Output the [x, y] coordinate of the center of the cell containing the given text.  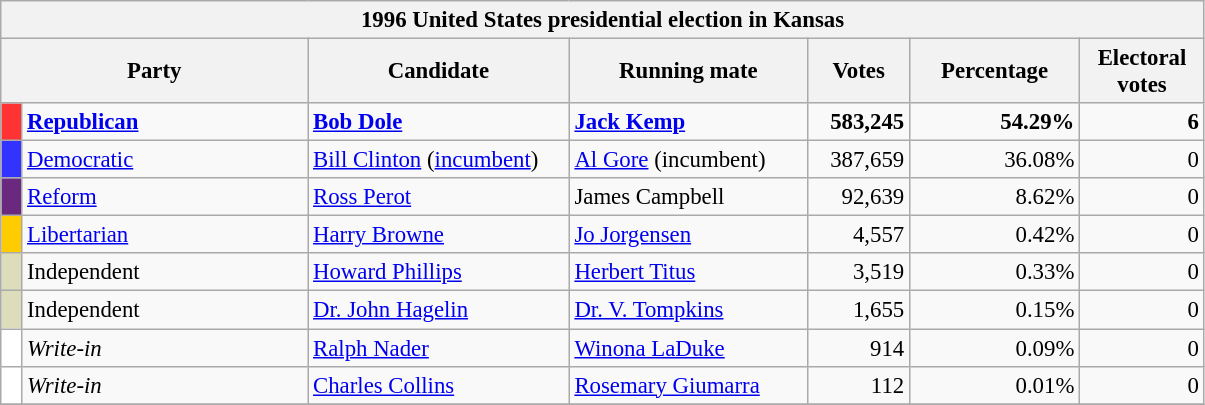
Votes [859, 72]
Ross Perot [438, 197]
Candidate [438, 72]
Reform [165, 197]
914 [859, 348]
8.62% [994, 197]
James Campbell [688, 197]
Jack Kemp [688, 122]
Jo Jorgensen [688, 235]
Republican [165, 122]
92,639 [859, 197]
54.29% [994, 122]
Howard Phillips [438, 273]
0.01% [994, 385]
6 [1142, 122]
Herbert Titus [688, 273]
Electoral votes [1142, 72]
0.09% [994, 348]
Dr. John Hagelin [438, 310]
Rosemary Giumarra [688, 385]
387,659 [859, 160]
Harry Browne [438, 235]
Charles Collins [438, 385]
3,519 [859, 273]
0.33% [994, 273]
112 [859, 385]
36.08% [994, 160]
Bill Clinton (incumbent) [438, 160]
Party [154, 72]
1,655 [859, 310]
1996 United States presidential election in Kansas [603, 20]
583,245 [859, 122]
Percentage [994, 72]
Al Gore (incumbent) [688, 160]
Bob Dole [438, 122]
0.42% [994, 235]
0.15% [994, 310]
Winona LaDuke [688, 348]
Democratic [165, 160]
Ralph Nader [438, 348]
Dr. V. Tompkins [688, 310]
Running mate [688, 72]
4,557 [859, 235]
Libertarian [165, 235]
